Provide the (X, Y) coordinate of the cell's center where the given text is located.  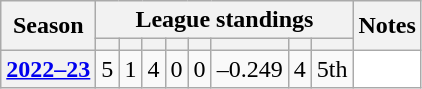
League standings (224, 20)
5th (332, 69)
5 (108, 69)
–0.249 (250, 69)
Season (48, 26)
Notes (387, 26)
1 (130, 69)
2022–23 (48, 69)
